Locate the cell with the specified text and output its [x, y] center coordinate. 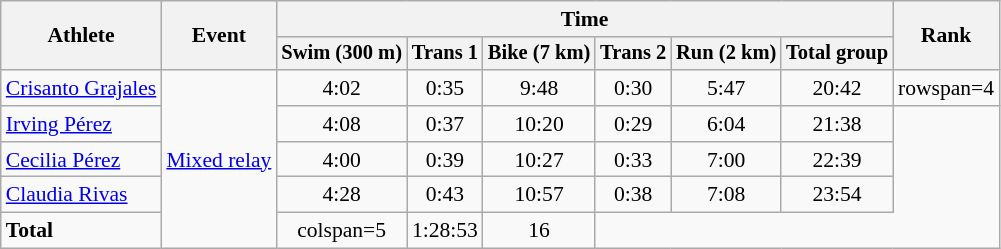
10:20 [539, 124]
4:08 [341, 124]
0:29 [633, 124]
0:33 [633, 160]
1:28:53 [445, 231]
22:39 [837, 160]
10:57 [539, 195]
0:37 [445, 124]
Total [82, 231]
rowspan=4 [946, 88]
4:02 [341, 88]
4:28 [341, 195]
Swim (300 m) [341, 54]
Cecilia Pérez [82, 160]
Rank [946, 36]
Irving Pérez [82, 124]
Claudia Rivas [82, 195]
20:42 [837, 88]
Trans 2 [633, 54]
Trans 1 [445, 54]
Crisanto Grajales [82, 88]
21:38 [837, 124]
10:27 [539, 160]
9:48 [539, 88]
0:30 [633, 88]
5:47 [726, 88]
6:04 [726, 124]
0:35 [445, 88]
7:08 [726, 195]
0:38 [633, 195]
23:54 [837, 195]
Athlete [82, 36]
Mixed relay [218, 159]
7:00 [726, 160]
colspan=5 [341, 231]
Time [584, 19]
16 [539, 231]
Run (2 km) [726, 54]
Bike (7 km) [539, 54]
Event [218, 36]
4:00 [341, 160]
0:39 [445, 160]
0:43 [445, 195]
Total group [837, 54]
